Locate the cell with the specified text and output its [X, Y] center coordinate. 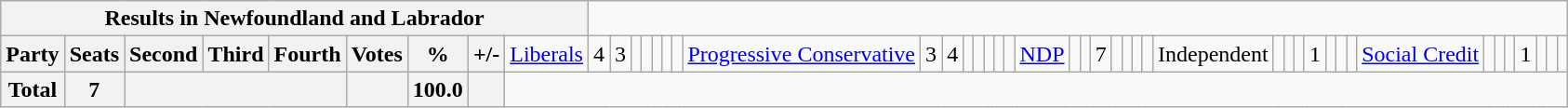
Independent [1214, 54]
Liberals [547, 54]
NDP [1042, 54]
Results in Newfoundland and Labrador [295, 19]
% [437, 54]
Progressive Conservative [802, 54]
Second [164, 54]
+/- [485, 54]
Third [236, 54]
Party [33, 54]
Votes [377, 54]
Seats [94, 54]
Fourth [307, 54]
100.0 [437, 89]
Total [33, 89]
Social Credit [1421, 54]
